From the cell containing the given text, extract its center point as (x, y) coordinate. 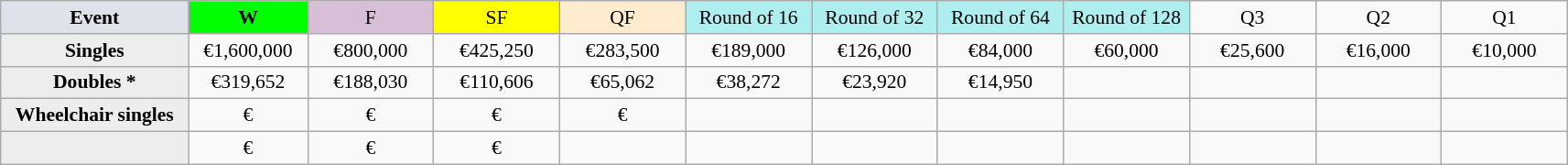
Doubles * (95, 82)
Round of 32 (874, 17)
€23,920 (874, 82)
Singles (95, 50)
Q2 (1379, 17)
€38,272 (749, 82)
€10,000 (1505, 50)
€25,600 (1252, 50)
€1,600,000 (248, 50)
W (248, 17)
Event (95, 17)
€319,652 (248, 82)
€188,030 (371, 82)
€84,000 (1000, 50)
Round of 64 (1000, 17)
€65,062 (622, 82)
Round of 128 (1127, 17)
Wheelchair singles (95, 115)
€189,000 (749, 50)
€16,000 (1379, 50)
€110,606 (497, 82)
Q1 (1505, 17)
€425,250 (497, 50)
Q3 (1252, 17)
€283,500 (622, 50)
€60,000 (1127, 50)
F (371, 17)
€14,950 (1000, 82)
QF (622, 17)
SF (497, 17)
Round of 16 (749, 17)
€126,000 (874, 50)
€800,000 (371, 50)
